Search for the cell housing the specified text and yield its (x, y) center coordinate. 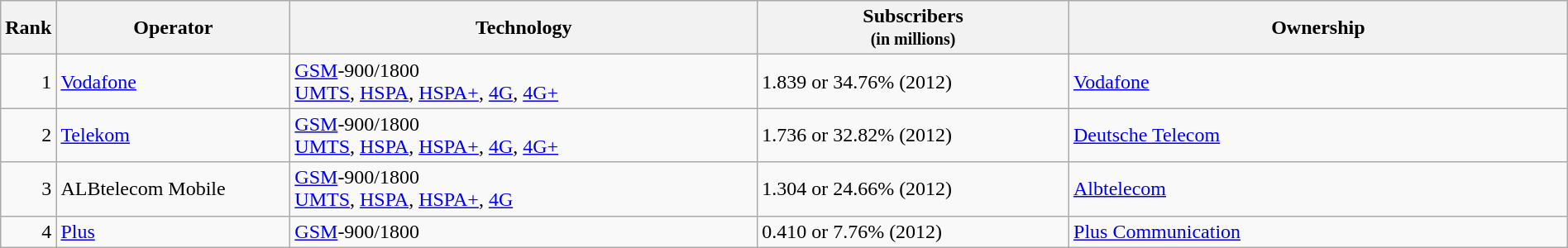
ALBtelecom Mobile (174, 188)
1.736 or 32.82% (2012) (913, 136)
Rank (28, 28)
1.839 or 34.76% (2012) (913, 81)
Operator (174, 28)
1.304 or 24.66% (2012) (913, 188)
0.410 or 7.76% (2012) (913, 231)
2 (28, 136)
1 (28, 81)
GSM-900/1800 (524, 231)
Deutsche Telecom (1318, 136)
Telekom (174, 136)
Plus (174, 231)
Technology (524, 28)
Plus Communication (1318, 231)
4 (28, 231)
Subscribers(in millions) (913, 28)
Albtelecom (1318, 188)
3 (28, 188)
Ownership (1318, 28)
GSM-900/1800 UMTS, HSPA, HSPA+, 4G (524, 188)
